Return the (x, y) coordinate for the center point of the cell that contains the specified text.  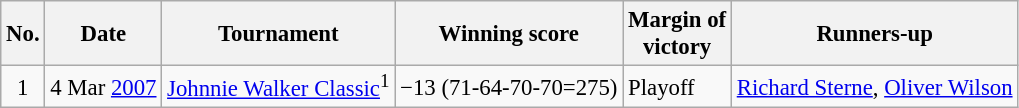
Richard Sterne, Oliver Wilson (874, 87)
No. (23, 34)
Margin ofvictory (678, 34)
Johnnie Walker Classic1 (278, 87)
Runners-up (874, 34)
Tournament (278, 34)
−13 (71-64-70-70=275) (509, 87)
Winning score (509, 34)
Playoff (678, 87)
1 (23, 87)
Date (104, 34)
4 Mar 2007 (104, 87)
